Find where the given text appears and provide that cell's center as [x, y] coordinate. 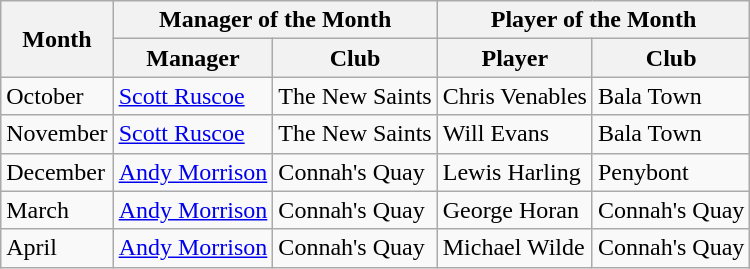
March [57, 210]
Penybont [670, 172]
Lewis Harling [514, 172]
Player [514, 58]
Will Evans [514, 134]
Manager of the Month [275, 20]
Manager [193, 58]
Month [57, 39]
April [57, 248]
Chris Venables [514, 96]
Michael Wilde [514, 248]
December [57, 172]
November [57, 134]
Player of the Month [594, 20]
October [57, 96]
George Horan [514, 210]
